Provide the [x, y] coordinate of the cell's center where the given text is located.  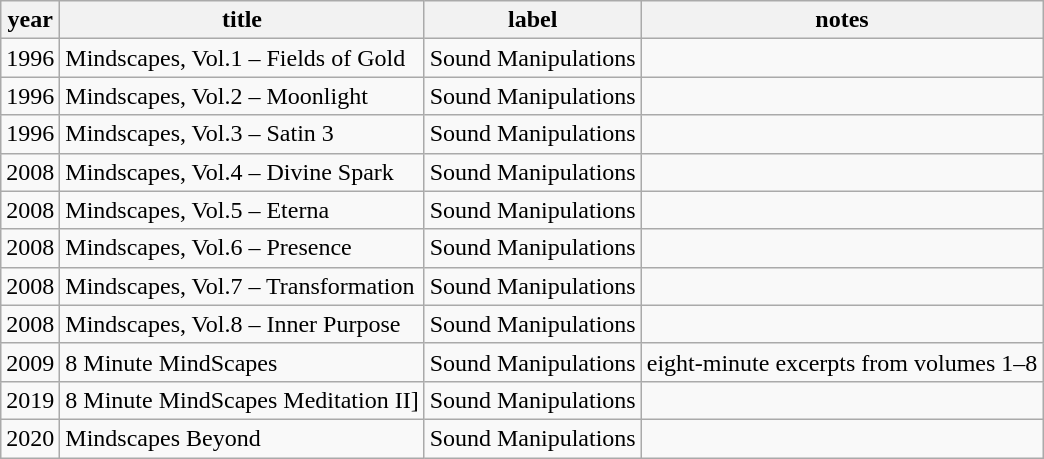
Mindscapes, Vol.3 – Satin 3 [242, 134]
8 Minute MindScapes [242, 362]
label [532, 20]
2019 [30, 400]
Mindscapes, Vol.4 – Divine Spark [242, 172]
2020 [30, 438]
2009 [30, 362]
Mindscapes, Vol.2 – Moonlight [242, 96]
8 Minute MindScapes Meditation II] [242, 400]
Mindscapes, Vol.8 – Inner Purpose [242, 324]
year [30, 20]
eight-minute excerpts from volumes 1–8 [842, 362]
Mindscapes, Vol.7 – Transformation [242, 286]
title [242, 20]
Mindscapes, Vol.6 – Presence [242, 248]
Mindscapes, Vol.1 – Fields of Gold [242, 58]
Mindscapes, Vol.5 – Eterna [242, 210]
Mindscapes Beyond [242, 438]
notes [842, 20]
